From the cell containing the given text, extract its center point as (x, y) coordinate. 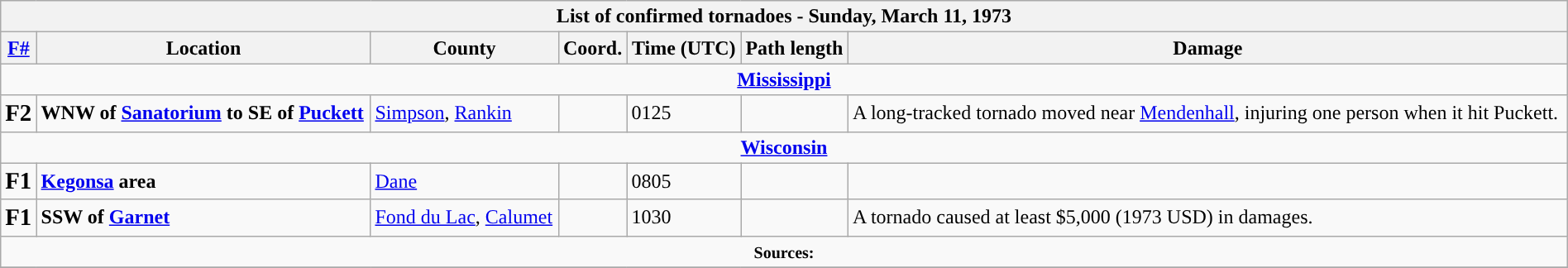
Kegonsa area (203, 181)
F2 (18, 113)
0805 (683, 181)
List of confirmed tornadoes - Sunday, March 11, 1973 (784, 17)
Wisconsin (784, 147)
WNW of Sanatorium to SE of Puckett (203, 113)
Simpson, Rankin (465, 113)
Coord. (592, 48)
Damage (1207, 48)
SSW of Garnet (203, 218)
Sources: (784, 251)
Mississippi (784, 79)
F# (18, 48)
Location (203, 48)
A tornado caused at least $5,000 (1973 USD) in damages. (1207, 218)
Path length (795, 48)
1030 (683, 218)
Time (UTC) (683, 48)
Dane (465, 181)
0125 (683, 113)
A long-tracked tornado moved near Mendenhall, injuring one person when it hit Puckett. (1207, 113)
Fond du Lac, Calumet (465, 218)
County (465, 48)
